Search for the cell housing the specified text and yield its [X, Y] center coordinate. 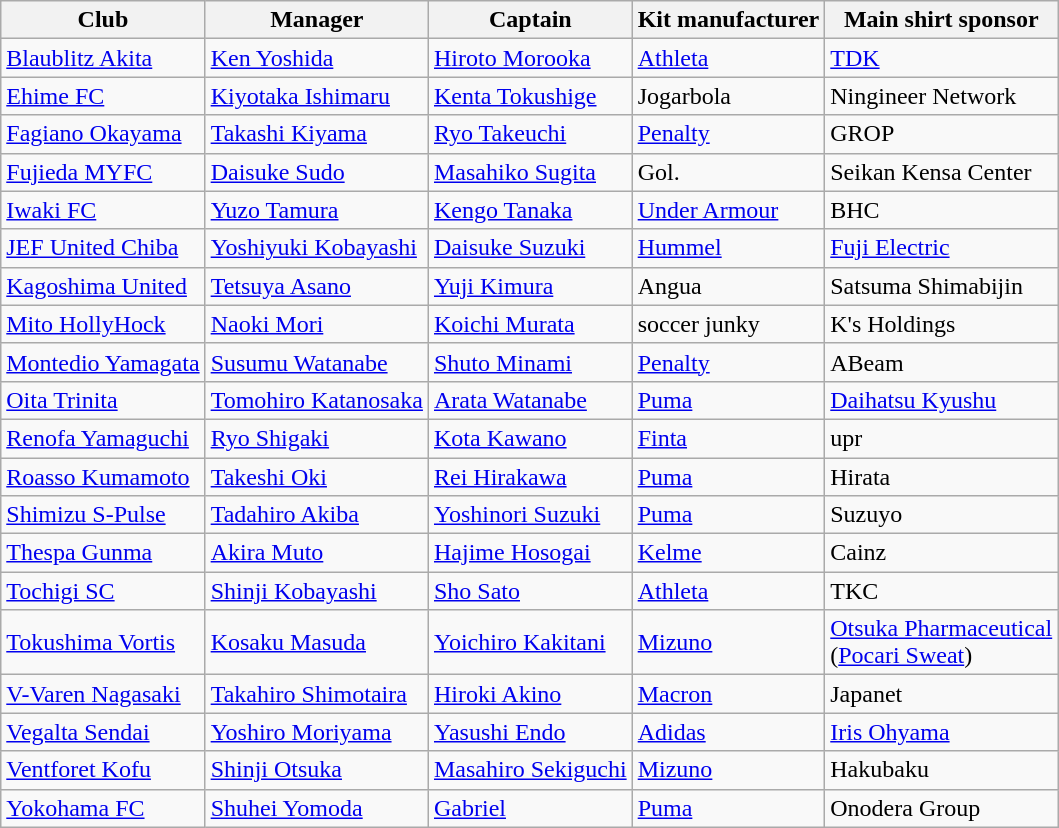
Fuji Electric [942, 248]
Masahiro Sekiguchi [530, 770]
Japanet [942, 694]
Kiyotaka Ishimaru [316, 96]
Hirata [942, 477]
Yasushi Endo [530, 732]
GROP [942, 134]
Daisuke Sudo [316, 172]
TKC [942, 591]
Sho Sato [530, 591]
Kengo Tanaka [530, 210]
Gabriel [530, 808]
Tetsuya Asano [316, 286]
Hiroki Akino [530, 694]
Otsuka Pharmaceutical(Pocari Sweat) [942, 642]
Under Armour [728, 210]
Fujieda MYFC [103, 172]
Masahiko Sugita [530, 172]
Yuzo Tamura [316, 210]
Gol. [728, 172]
Club [103, 20]
Shimizu S-Pulse [103, 515]
Takahiro Shimotaira [316, 694]
K's Holdings [942, 324]
Onodera Group [942, 808]
Oita Trinita [103, 400]
Ken Yoshida [316, 58]
Satsuma Shimabijin [942, 286]
Manager [316, 20]
Shuto Minami [530, 362]
soccer junky [728, 324]
Angua [728, 286]
Mito HollyHock [103, 324]
Hajime Hosogai [530, 553]
Kelme [728, 553]
Jogarbola [728, 96]
Hiroto Morooka [530, 58]
Iwaki FC [103, 210]
Finta [728, 438]
Tomohiro Katanosaka [316, 400]
Ehime FC [103, 96]
V-Varen Nagasaki [103, 694]
Blaublitz Akita [103, 58]
Captain [530, 20]
Shinji Otsuka [316, 770]
Kota Kawano [530, 438]
Susumu Watanabe [316, 362]
Seikan Kensa Center [942, 172]
Hummel [728, 248]
Yoshiro Moriyama [316, 732]
Main shirt sponsor [942, 20]
upr [942, 438]
Suzuyo [942, 515]
Yoshinori Suzuki [530, 515]
Ningineer Network [942, 96]
Kagoshima United [103, 286]
Yokohama FC [103, 808]
TDK [942, 58]
Tokushima Vortis [103, 642]
Tadahiro Akiba [316, 515]
Thespa Gunma [103, 553]
Adidas [728, 732]
Macron [728, 694]
Cainz [942, 553]
Kosaku Masuda [316, 642]
Ryo Takeuchi [530, 134]
Montedio Yamagata [103, 362]
Ryo Shigaki [316, 438]
Naoki Mori [316, 324]
Daihatsu Kyushu [942, 400]
Renofa Yamaguchi [103, 438]
Iris Ohyama [942, 732]
Yoshiyuki Kobayashi [316, 248]
Takeshi Oki [316, 477]
Yoichiro Kakitani [530, 642]
Roasso Kumamoto [103, 477]
Takashi Kiyama [316, 134]
Rei Hirakawa [530, 477]
Daisuke Suzuki [530, 248]
JEF United Chiba [103, 248]
Koichi Murata [530, 324]
Ventforet Kofu [103, 770]
Hakubaku [942, 770]
Kenta Tokushige [530, 96]
Shuhei Yomoda [316, 808]
Shinji Kobayashi [316, 591]
BHC [942, 210]
Vegalta Sendai [103, 732]
Yuji Kimura [530, 286]
Arata Watanabe [530, 400]
ABeam [942, 362]
Fagiano Okayama [103, 134]
Tochigi SC [103, 591]
Kit manufacturer [728, 20]
Akira Muto [316, 553]
